Detect which cell encompasses the target text, then output its [x, y] center coordinate. 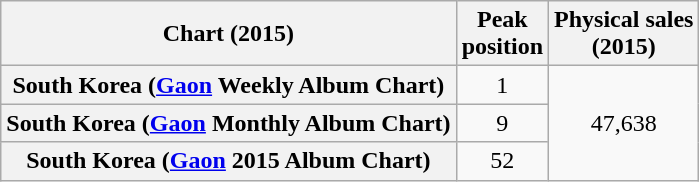
Chart (2015) [228, 34]
South Korea (Gaon 2015 Album Chart) [228, 161]
Peakposition [502, 34]
Physical sales(2015) [624, 34]
South Korea (Gaon Monthly Album Chart) [228, 123]
52 [502, 161]
47,638 [624, 123]
1 [502, 85]
South Korea (Gaon Weekly Album Chart) [228, 85]
9 [502, 123]
